Pinpoint the cell where the given text exists, returning its (X, Y) midpoint coordinate. 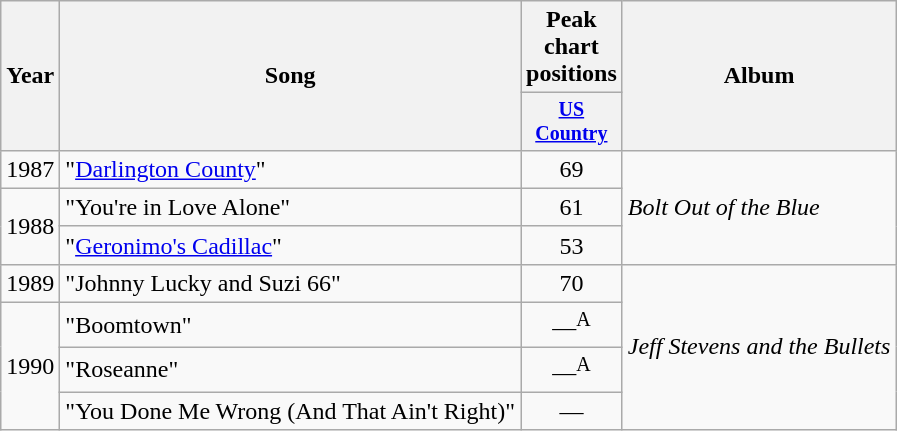
Peak chart positions (571, 47)
Year (30, 76)
"You Done Me Wrong (And That Ain't Right)" (290, 411)
"Boomtown" (290, 326)
1987 (30, 169)
53 (571, 245)
Album (759, 76)
70 (571, 283)
1988 (30, 226)
Song (290, 76)
"Johnny Lucky and Suzi 66" (290, 283)
"Geronimo's Cadillac" (290, 245)
1989 (30, 283)
US Country (571, 122)
"You're in Love Alone" (290, 207)
1990 (30, 366)
61 (571, 207)
69 (571, 169)
Bolt Out of the Blue (759, 207)
— (571, 411)
"Roseanne" (290, 370)
Jeff Stevens and the Bullets (759, 346)
"Darlington County" (290, 169)
